Capture the cell that displays the provided text and extract its (X, Y) central coordinate. 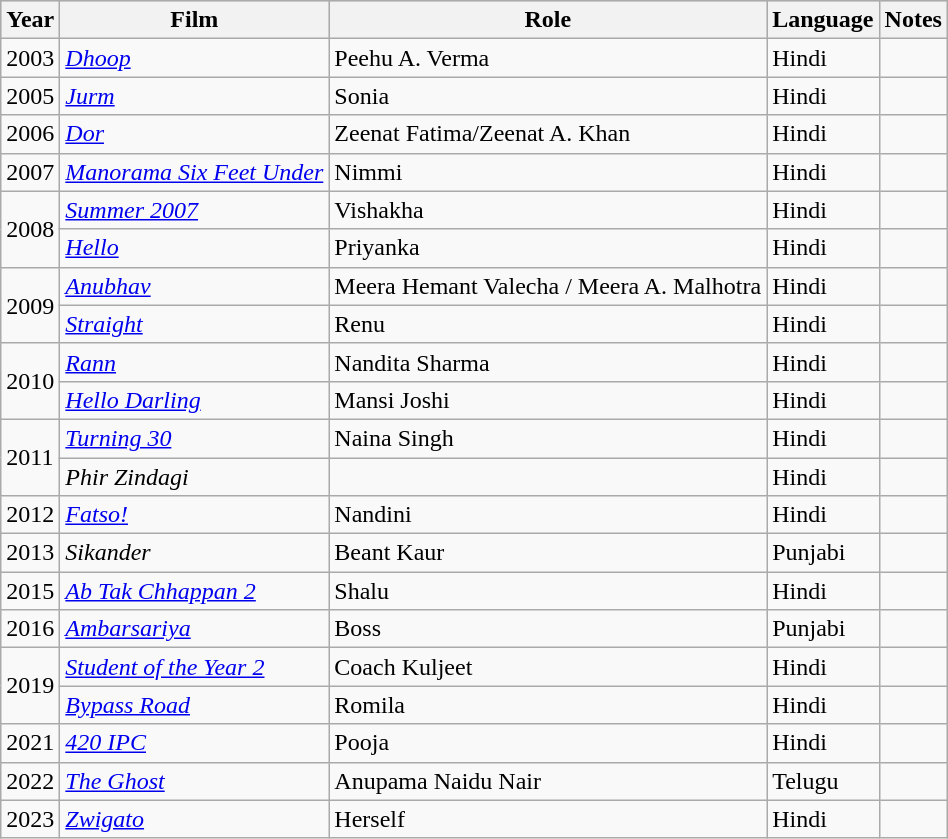
420 IPC (194, 743)
2003 (30, 58)
Mansi Joshi (548, 400)
2022 (30, 781)
Rann (194, 362)
2011 (30, 457)
Year (30, 20)
Bypass Road (194, 705)
Hello Darling (194, 400)
Zwigato (194, 819)
Dor (194, 134)
2010 (30, 381)
Phir Zindagi (194, 477)
Ambarsariya (194, 629)
Hello (194, 248)
Nandita Sharma (548, 362)
Jurm (194, 96)
2012 (30, 515)
Turning 30 (194, 438)
Film (194, 20)
Nandini (548, 515)
Zeenat Fatima/Zeenat A. Khan (548, 134)
Peehu A. Verma (548, 58)
Herself (548, 819)
Renu (548, 324)
2021 (30, 743)
Sikander (194, 553)
2015 (30, 591)
Priyanka (548, 248)
Ab Tak Chhappan 2 (194, 591)
Fatso! (194, 515)
Anupama Naidu Nair (548, 781)
Summer 2007 (194, 210)
Vishakha (548, 210)
Role (548, 20)
2019 (30, 686)
Anubhav (194, 286)
The Ghost (194, 781)
Student of the Year 2 (194, 667)
Beant Kaur (548, 553)
Sonia (548, 96)
Naina Singh (548, 438)
2007 (30, 172)
Language (823, 20)
2009 (30, 305)
Manorama Six Feet Under (194, 172)
Telugu (823, 781)
2016 (30, 629)
2006 (30, 134)
2023 (30, 819)
2005 (30, 96)
Notes (913, 20)
Pooja (548, 743)
Boss (548, 629)
Meera Hemant Valecha / Meera A. Malhotra (548, 286)
Straight (194, 324)
Dhoop (194, 58)
Coach Kuljeet (548, 667)
Nimmi (548, 172)
Shalu (548, 591)
2013 (30, 553)
2008 (30, 229)
Romila (548, 705)
